Detect which cell encompasses the target text, then output its (x, y) center coordinate. 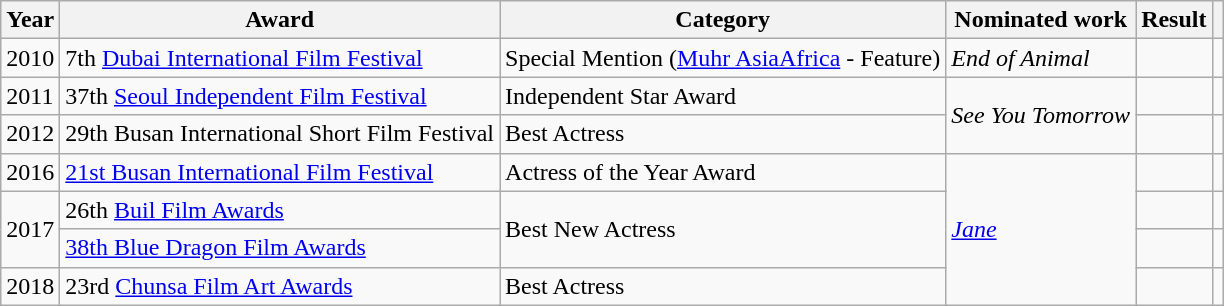
Best New Actress (723, 229)
2012 (30, 134)
23rd Chunsa Film Art Awards (280, 286)
Category (723, 20)
Jane (1041, 229)
See You Tomorrow (1041, 115)
2010 (30, 58)
End of Animal (1041, 58)
21st Busan International Film Festival (280, 172)
Result (1174, 20)
Independent Star Award (723, 96)
2017 (30, 229)
29th Busan International Short Film Festival (280, 134)
Nominated work (1041, 20)
7th Dubai International Film Festival (280, 58)
2018 (30, 286)
Special Mention (Muhr AsiaAfrica - Feature) (723, 58)
38th Blue Dragon Film Awards (280, 248)
Actress of the Year Award (723, 172)
2011 (30, 96)
Award (280, 20)
37th Seoul Independent Film Festival (280, 96)
26th Buil Film Awards (280, 210)
2016 (30, 172)
Year (30, 20)
